Detect which cell encompasses the target text, then output its (x, y) center coordinate. 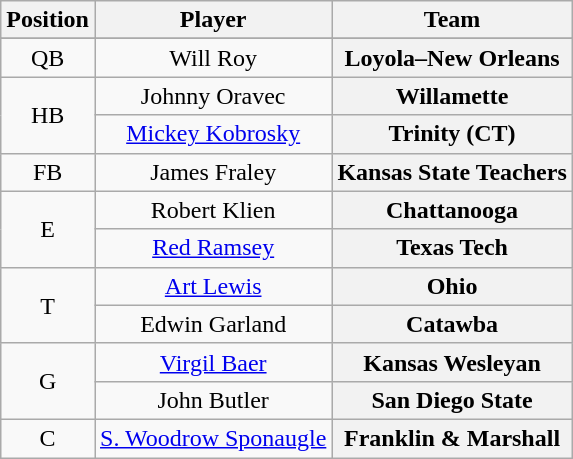
Franklin & Marshall (452, 438)
FB (48, 172)
G (48, 381)
HB (48, 115)
Mickey Kobrosky (212, 134)
S. Woodrow Sponaugle (212, 438)
Position (48, 20)
E (48, 229)
John Butler (212, 400)
Will Roy (212, 58)
Texas Tech (452, 248)
Trinity (CT) (452, 134)
QB (48, 58)
Chattanooga (452, 210)
T (48, 305)
C (48, 438)
Kansas Wesleyan (452, 362)
Team (452, 20)
Johnny Oravec (212, 96)
Catawba (452, 324)
Edwin Garland (212, 324)
Player (212, 20)
Robert Klien (212, 210)
San Diego State (452, 400)
Willamette (452, 96)
Red Ramsey (212, 248)
Ohio (452, 286)
James Fraley (212, 172)
Loyola–New Orleans (452, 58)
Kansas State Teachers (452, 172)
Art Lewis (212, 286)
Virgil Baer (212, 362)
